Identify which cell holds the provided text, then report its [X, Y] central coordinate. 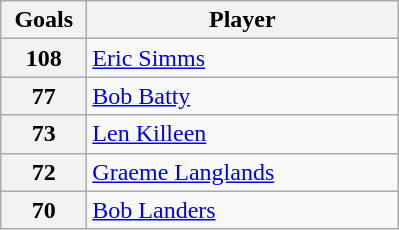
Player [242, 20]
Len Killeen [242, 134]
Eric Simms [242, 58]
Graeme Langlands [242, 172]
Goals [44, 20]
77 [44, 96]
73 [44, 134]
70 [44, 210]
Bob Landers [242, 210]
108 [44, 58]
Bob Batty [242, 96]
72 [44, 172]
